Locate the cell with the specified text and output its [X, Y] center coordinate. 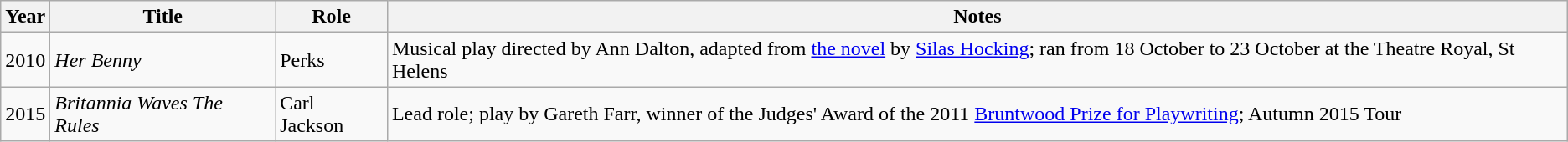
Lead role; play by Gareth Farr, winner of the Judges' Award of the 2011 Bruntwood Prize for Playwriting; Autumn 2015 Tour [977, 114]
2015 [25, 114]
Role [332, 17]
Year [25, 17]
2010 [25, 60]
Perks [332, 60]
Britannia Waves The Rules [162, 114]
Musical play directed by Ann Dalton, adapted from the novel by Silas Hocking; ran from 18 October to 23 October at the Theatre Royal, St Helens [977, 60]
Carl Jackson [332, 114]
Her Benny [162, 60]
Notes [977, 17]
Title [162, 17]
